Output the [X, Y] coordinate of the center of the cell containing the given text.  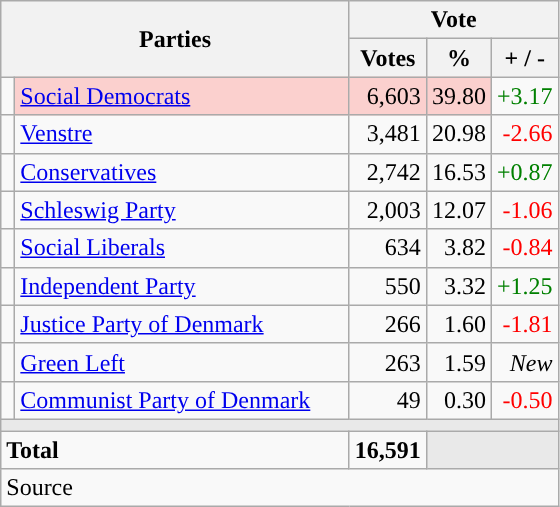
1.60 [458, 324]
263 [388, 362]
Independent Party [182, 286]
2,742 [388, 172]
Social Democrats [182, 96]
+1.25 [524, 286]
Green Left [182, 362]
16.53 [458, 172]
39.80 [458, 96]
2,003 [388, 210]
+3.17 [524, 96]
3.82 [458, 248]
% [458, 58]
-0.84 [524, 248]
16,591 [388, 449]
Parties [176, 39]
Total [176, 449]
+0.87 [524, 172]
Justice Party of Denmark [182, 324]
634 [388, 248]
-1.81 [524, 324]
Votes [388, 58]
Source [280, 488]
6,603 [388, 96]
0.30 [458, 400]
550 [388, 286]
-2.66 [524, 134]
+ / - [524, 58]
Social Liberals [182, 248]
Conservatives [182, 172]
49 [388, 400]
Schleswig Party [182, 210]
20.98 [458, 134]
3,481 [388, 134]
1.59 [458, 362]
266 [388, 324]
Communist Party of Denmark [182, 400]
Venstre [182, 134]
12.07 [458, 210]
New [524, 362]
-0.50 [524, 400]
Vote [454, 20]
-1.06 [524, 210]
3.32 [458, 286]
